Identify which cell holds the provided text, then report its [X, Y] central coordinate. 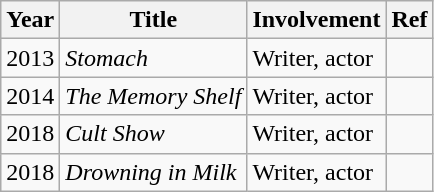
Drowning in Milk [154, 172]
Cult Show [154, 134]
2013 [30, 58]
The Memory Shelf [154, 96]
Title [154, 20]
Stomach [154, 58]
Year [30, 20]
Involvement [316, 20]
Ref [410, 20]
2014 [30, 96]
